Search for the cell housing the specified text and yield its [X, Y] center coordinate. 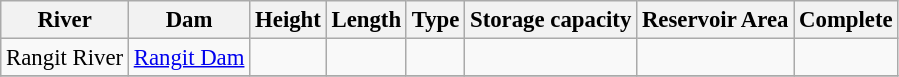
Rangit River [65, 58]
Height [288, 20]
Rangit Dam [188, 58]
Reservoir Area [716, 20]
River [65, 20]
Type [435, 20]
Length [366, 20]
Complete [846, 20]
Storage capacity [551, 20]
Dam [188, 20]
